Detect which cell encompasses the target text, then output its [X, Y] center coordinate. 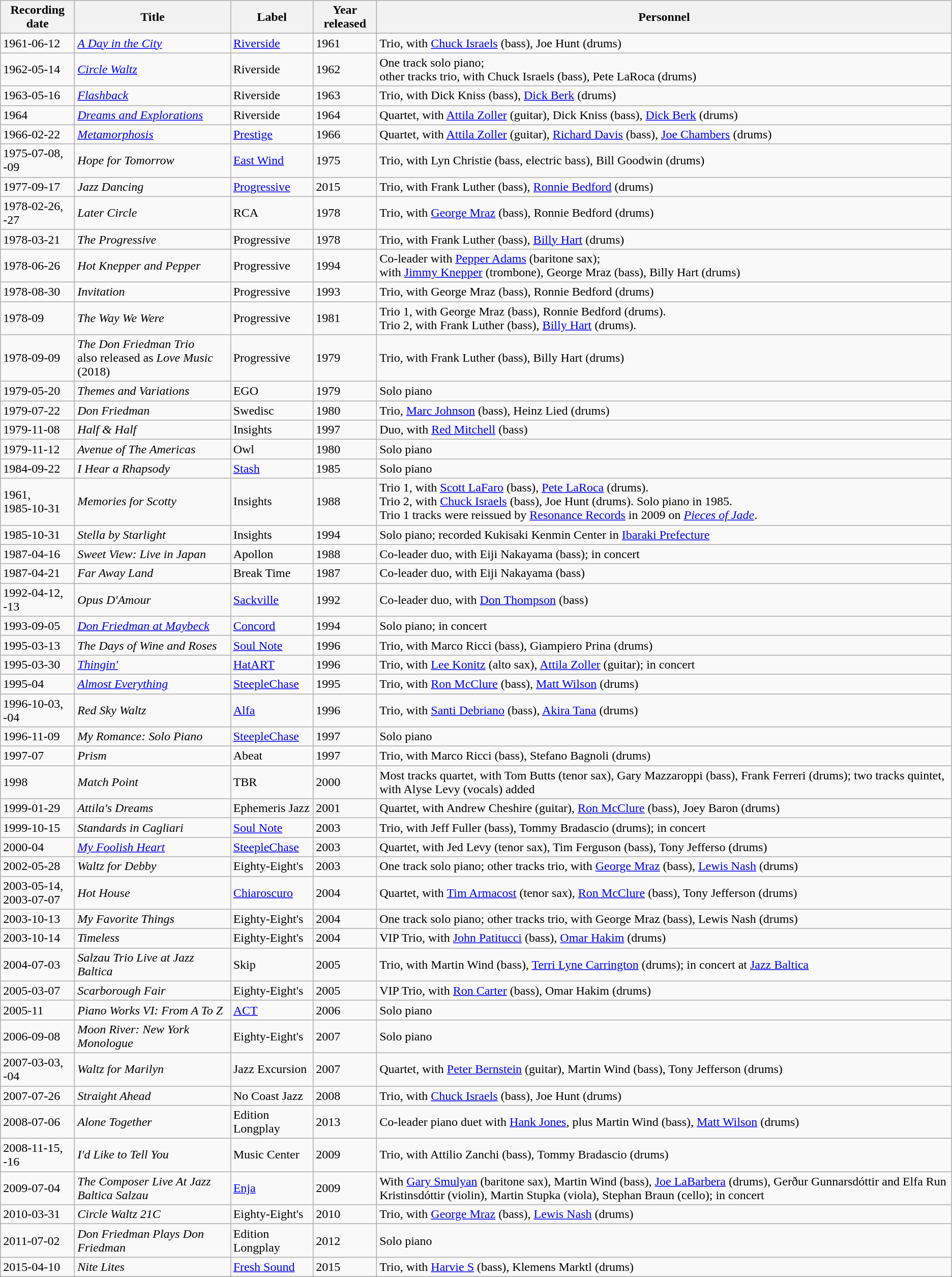
Salzau Trio Live at Jazz Baltica [153, 965]
TBR [272, 782]
1978-08-30 [38, 292]
Stella by Starlight [153, 535]
Jazz Excursion [272, 1069]
1995-04 [38, 684]
2003-10-13 [38, 919]
Standards in Cagliari [153, 828]
2004-07-03 [38, 965]
2000 [345, 782]
2013 [345, 1122]
2008-11-15, -16 [38, 1155]
Concord [272, 626]
2005-11 [38, 1010]
1981 [345, 317]
1997-07 [38, 756]
1978-09-09 [38, 358]
Later Circle [153, 213]
Trio, with Lee Konitz (alto sax), Attila Zoller (guitar); in concert [664, 664]
Trio 1, with George Mraz (bass), Ronnie Bedford (drums). Trio 2, with Frank Luther (bass), Billy Hart (drums). [664, 317]
Nite Lites [153, 1267]
Prism [153, 756]
1979-05-20 [38, 391]
Swedisc [272, 411]
2010 [345, 1214]
Straight Ahead [153, 1095]
Quartet, with Peter Bernstein (guitar), Martin Wind (bass), Tony Jefferson (drums) [664, 1069]
1978-03-21 [38, 239]
1963 [345, 96]
1979-11-08 [38, 430]
Co-leader duo, with Don Thompson (bass) [664, 599]
Solo piano; in concert [664, 626]
I Hear a Rhapsody [153, 469]
1985-10-31 [38, 535]
Hope for Tomorrow [153, 161]
2002-05-28 [38, 866]
Trio, with Marco Ricci (bass), Stefano Bagnoli (drums) [664, 756]
East Wind [272, 161]
2007-07-26 [38, 1095]
Invitation [153, 292]
VIP Trio, with Ron Carter (bass), Omar Hakim (drums) [664, 991]
I'd Like to Tell You [153, 1155]
Match Point [153, 782]
1993-09-05 [38, 626]
Duo, with Red Mitchell (bass) [664, 430]
1992-04-12, -13 [38, 599]
Fresh Sound [272, 1267]
1985 [345, 469]
1987-04-16 [38, 554]
2003-05-14, 2003-07-07 [38, 892]
Don Friedman Plays Don Friedman [153, 1240]
Far Away Land [153, 573]
Trio, with Frank Luther (bass), Ronnie Bedford (drums) [664, 187]
Red Sky Waltz [153, 710]
Alfa [272, 710]
Trio, with Santi Debriano (bass), Akira Tana (drums) [664, 710]
Trio, with Attilio Zanchi (bass), Tommy Bradascio (drums) [664, 1155]
Year released [345, 17]
1987 [345, 573]
A Day in the City [153, 43]
Co-leader duo, with Eiji Nakayama (bass); in concert [664, 554]
Trio, Marc Johnson (bass), Heinz Lied (drums) [664, 411]
1978-06-26 [38, 266]
Ephemeris Jazz [272, 808]
No Coast Jazz [272, 1095]
Personnel [664, 17]
Break Time [272, 573]
1975-07-08, -09 [38, 161]
Thingin' [153, 664]
1962 [345, 69]
Music Center [272, 1155]
2007-03-03, -04 [38, 1069]
HatART [272, 664]
Piano Works VI: From A To Z [153, 1010]
Hot Knepper and Pepper [153, 266]
Quartet, with Attila Zoller (guitar), Richard Davis (bass), Joe Chambers (drums) [664, 134]
Title [153, 17]
The Days of Wine and Roses [153, 645]
Enja [272, 1188]
1961 [345, 43]
EGO [272, 391]
1961, 1985-10-31 [38, 502]
Apollon [272, 554]
Trio, with Jeff Fuller (bass), Tommy Bradascio (drums); in concert [664, 828]
2009-07-04 [38, 1188]
Solo piano; recorded Kukisaki Kenmin Center in Ibaraki Prefecture [664, 535]
2003-10-14 [38, 938]
Moon River: New York Monologue [153, 1036]
1993 [345, 292]
Stash [272, 469]
1995-03-30 [38, 664]
2008 [345, 1095]
Don Friedman at Maybeck [153, 626]
2006 [345, 1010]
2008-07-06 [38, 1122]
Trio, with Marco Ricci (bass), Giampiero Prina (drums) [664, 645]
2000-04 [38, 847]
Label [272, 17]
Quartet, with Tim Armacost (tenor sax), Ron McClure (bass), Tony Jefferson (drums) [664, 892]
1996-10-03, -04 [38, 710]
Trio, with Lyn Christie (bass, electric bass), Bill Goodwin (drums) [664, 161]
VIP Trio, with John Patitucci (bass), Omar Hakim (drums) [664, 938]
Owl [272, 449]
The Don Friedman Trio also released as Love Music (2018) [153, 358]
Hot House [153, 892]
Quartet, with Andrew Cheshire (guitar), Ron McClure (bass), Joey Baron (drums) [664, 808]
Trio, with Ron McClure (bass), Matt Wilson (drums) [664, 684]
RCA [272, 213]
Timeless [153, 938]
Most tracks quartet, with Tom Butts (tenor sax), Gary Mazzaroppi (bass), Frank Ferreri (drums); two tracks quintet, with Alyse Levy (vocals) added [664, 782]
Recording date [38, 17]
1995 [345, 684]
Don Friedman [153, 411]
Co-leader piano duet with Hank Jones, plus Martin Wind (bass), Matt Wilson (drums) [664, 1122]
Almost Everything [153, 684]
Memories for Scotty [153, 502]
1963-05-16 [38, 96]
1961-06-12 [38, 43]
Skip [272, 965]
Waltz for Debby [153, 866]
2011-07-02 [38, 1240]
Alone Together [153, 1122]
Themes and Variations [153, 391]
Metamorphosis [153, 134]
Quartet, with Jed Levy (tenor sax), Tim Ferguson (bass), Tony Jefferso (drums) [664, 847]
1995-03-13 [38, 645]
Circle Waltz 21C [153, 1214]
The Composer Live At Jazz Baltica Salzau [153, 1188]
Trio, with Martin Wind (bass), Terri Lyne Carrington (drums); in concert at Jazz Baltica [664, 965]
1999-01-29 [38, 808]
2005-03-07 [38, 991]
Chiaroscuro [272, 892]
Co-leader with Pepper Adams (baritone sax); with Jimmy Knepper (trombone), George Mraz (bass), Billy Hart (drums) [664, 266]
1978-02-26, -27 [38, 213]
1979-07-22 [38, 411]
Avenue of The Americas [153, 449]
Jazz Dancing [153, 187]
1962-05-14 [38, 69]
Quartet, with Attila Zoller (guitar), Dick Kniss (bass), Dick Berk (drums) [664, 115]
Opus D'Amour [153, 599]
Waltz for Marilyn [153, 1069]
2015-04-10 [38, 1267]
ACT [272, 1010]
2006-09-08 [38, 1036]
1987-04-21 [38, 573]
My Foolish Heart [153, 847]
2010-03-31 [38, 1214]
Flashback [153, 96]
1978-09 [38, 317]
Circle Waltz [153, 69]
The Way We Were [153, 317]
Sackville [272, 599]
My Romance: Solo Piano [153, 737]
2012 [345, 1240]
1966 [345, 134]
1998 [38, 782]
Trio, with Dick Kniss (bass), Dick Berk (drums) [664, 96]
1977-09-17 [38, 187]
Abeat [272, 756]
One track solo piano; other tracks trio, with Chuck Israels (bass), Pete LaRoca (drums) [664, 69]
1996-11-09 [38, 737]
Dreams and Explorations [153, 115]
1999-10-15 [38, 828]
1979-11-12 [38, 449]
Attila's Dreams [153, 808]
The Progressive [153, 239]
Prestige [272, 134]
Half & Half [153, 430]
Scarborough Fair [153, 991]
1966-02-22 [38, 134]
Trio, with George Mraz (bass), Lewis Nash (drums) [664, 1214]
My Favorite Things [153, 919]
Sweet View: Live in Japan [153, 554]
2001 [345, 808]
1984-09-22 [38, 469]
1975 [345, 161]
Co-leader duo, with Eiji Nakayama (bass) [664, 573]
1992 [345, 599]
Trio, with Harvie S (bass), Klemens Marktl (drums) [664, 1267]
